Output the (x, y) coordinate of the center of the cell containing the given text.  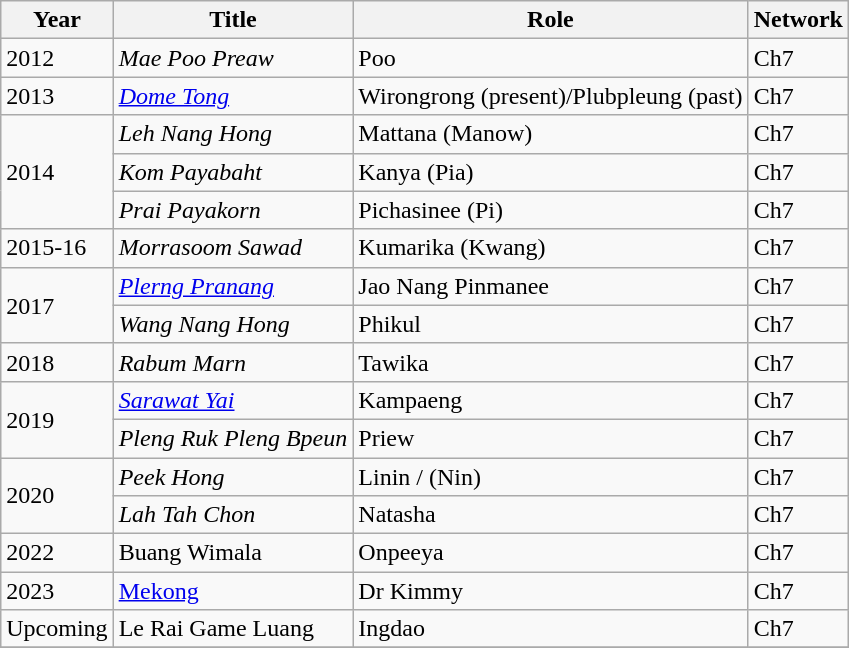
Tawika (550, 362)
Prai Payakorn (233, 210)
Kom Payabaht (233, 172)
2012 (57, 58)
Dr Kimmy (550, 591)
Mekong (233, 591)
Natasha (550, 515)
Buang Wimala (233, 553)
Leh Nang Hong (233, 134)
2022 (57, 553)
Plerng Pranang (233, 286)
Priew (550, 438)
2020 (57, 496)
2018 (57, 362)
Pichasinee (Pi) (550, 210)
Title (233, 20)
Jao Nang Pinmanee (550, 286)
2015-16 (57, 248)
2019 (57, 419)
2023 (57, 591)
Kampaeng (550, 400)
Poo (550, 58)
Onpeeya (550, 553)
Year (57, 20)
Rabum Marn (233, 362)
Wirongrong (present)/Plubpleung (past) (550, 96)
Role (550, 20)
Wang Nang Hong (233, 324)
Sarawat Yai (233, 400)
Dome Tong (233, 96)
Network (798, 20)
2017 (57, 305)
Lah Tah Chon (233, 515)
2014 (57, 172)
Mae Poo Preaw (233, 58)
Peek Hong (233, 477)
Le Rai Game Luang (233, 629)
Upcoming (57, 629)
2013 (57, 96)
Kanya (Pia) (550, 172)
Mattana (Manow) (550, 134)
Pleng Ruk Pleng Bpeun (233, 438)
Ingdao (550, 629)
Morrasoom Sawad (233, 248)
Kumarika (Kwang) (550, 248)
Linin / (Nin) (550, 477)
Phikul (550, 324)
